Provide the (x, y) coordinate of the cell's center where the given text is located.  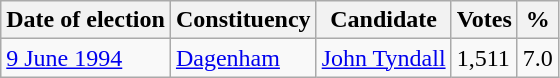
Constituency (243, 20)
Votes (484, 20)
1,511 (484, 58)
Date of election (86, 20)
John Tyndall (384, 58)
Dagenham (243, 58)
7.0 (538, 58)
% (538, 20)
9 June 1994 (86, 58)
Candidate (384, 20)
